Return the (X, Y) coordinate for the center point of the cell that contains the specified text.  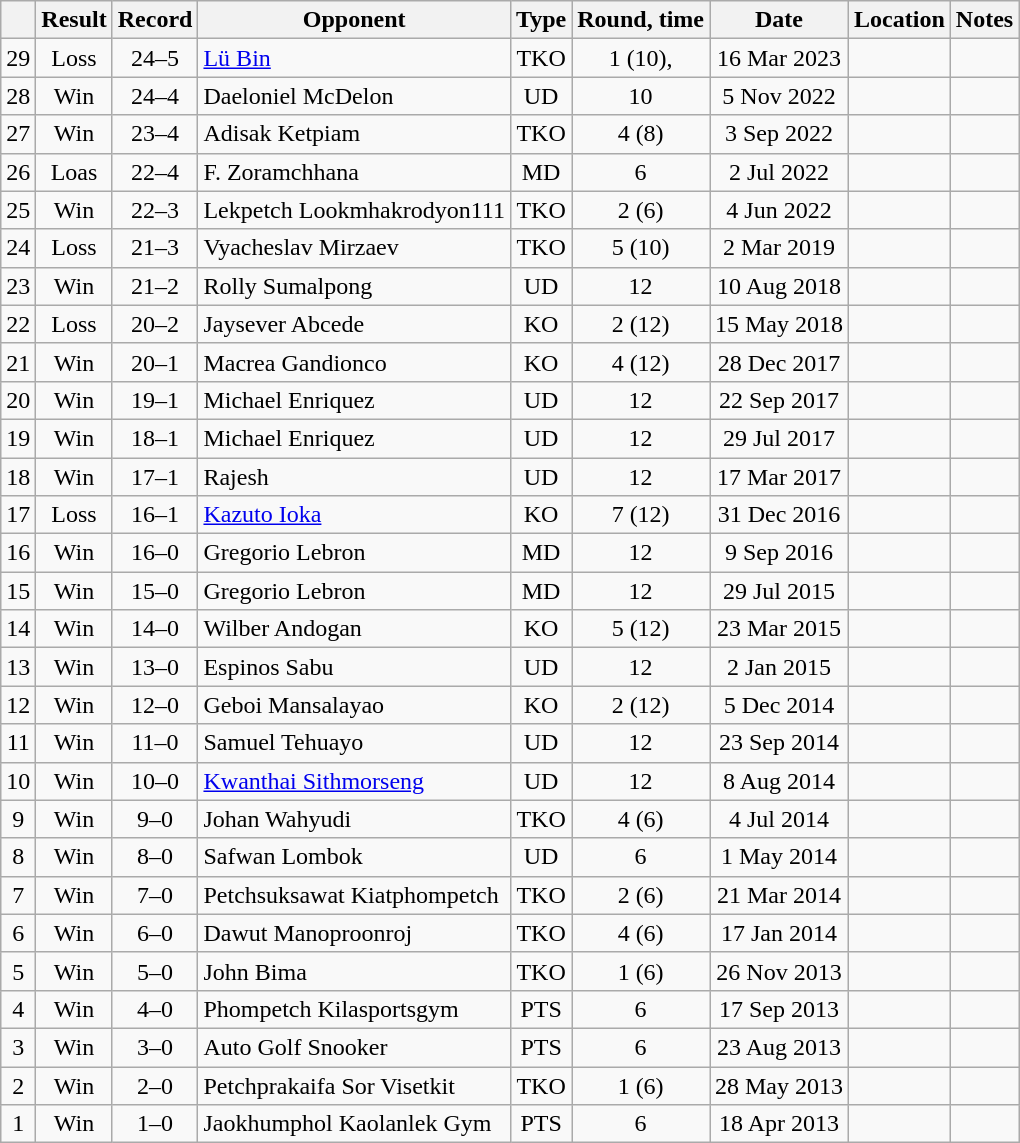
28 May 2013 (780, 1085)
7–0 (155, 895)
6–0 (155, 933)
19–1 (155, 400)
31 Dec 2016 (780, 515)
17–1 (155, 477)
Lü Bin (354, 58)
10 Aug 2018 (780, 286)
17 (18, 515)
Phompetch Kilasportsgym (354, 1009)
15–0 (155, 591)
11 (18, 743)
4 (12) (641, 362)
5 Dec 2014 (780, 705)
Vyacheslav Mirzaev (354, 248)
5 (18, 971)
18–1 (155, 438)
14 (18, 629)
21 Mar 2014 (780, 895)
Macrea Gandionco (354, 362)
Type (540, 20)
1 May 2014 (780, 857)
Notes (984, 20)
Record (155, 20)
Round, time (641, 20)
Johan Wahyudi (354, 819)
20–1 (155, 362)
5 (12) (641, 629)
2 Jul 2022 (780, 172)
29 Jul 2017 (780, 438)
24–5 (155, 58)
17 Sep 2013 (780, 1009)
16 Mar 2023 (780, 58)
15 May 2018 (780, 324)
24–4 (155, 96)
1 (18, 1124)
F. Zoramchhana (354, 172)
13–0 (155, 667)
24 (18, 248)
3–0 (155, 1047)
11–0 (155, 743)
15 (18, 591)
9 (18, 819)
21 (18, 362)
Safwan Lombok (354, 857)
3 Sep 2022 (780, 134)
Date (780, 20)
Jaysever Abcede (354, 324)
4 Jun 2022 (780, 210)
16–0 (155, 553)
10–0 (155, 781)
29 (18, 58)
19 (18, 438)
22 (18, 324)
Geboi Mansalayao (354, 705)
5–0 (155, 971)
4–0 (155, 1009)
18 (18, 477)
26 Nov 2013 (780, 971)
17 Jan 2014 (780, 933)
Daeloniel McDelon (354, 96)
12–0 (155, 705)
8 (18, 857)
28 (18, 96)
22 Sep 2017 (780, 400)
5 Nov 2022 (780, 96)
21–2 (155, 286)
Kazuto Ioka (354, 515)
23 Aug 2013 (780, 1047)
9–0 (155, 819)
Loas (74, 172)
Jaokhumphol Kaolanlek Gym (354, 1124)
20 (18, 400)
John Bima (354, 971)
Kwanthai Sithmorseng (354, 781)
2 Mar 2019 (780, 248)
25 (18, 210)
20–2 (155, 324)
23 Mar 2015 (780, 629)
4 Jul 2014 (780, 819)
4 (8) (641, 134)
7 (18, 895)
2–0 (155, 1085)
26 (18, 172)
28 Dec 2017 (780, 362)
23 (18, 286)
27 (18, 134)
7 (12) (641, 515)
23–4 (155, 134)
5 (10) (641, 248)
22–3 (155, 210)
Auto Golf Snooker (354, 1047)
8 Aug 2014 (780, 781)
8–0 (155, 857)
2 (18, 1085)
Location (900, 20)
29 Jul 2015 (780, 591)
22–4 (155, 172)
23 Sep 2014 (780, 743)
3 (18, 1047)
Wilber Andogan (354, 629)
18 Apr 2013 (780, 1124)
9 Sep 2016 (780, 553)
14–0 (155, 629)
Opponent (354, 20)
16–1 (155, 515)
21–3 (155, 248)
1 (10), (641, 58)
Adisak Ketpiam (354, 134)
Dawut Manoproonroj (354, 933)
Rolly Sumalpong (354, 286)
Result (74, 20)
2 Jan 2015 (780, 667)
Petchsuksawat Kiatphompetch (354, 895)
13 (18, 667)
Lekpetch Lookmhakrodyon111 (354, 210)
1–0 (155, 1124)
Espinos Sabu (354, 667)
Samuel Tehuayo (354, 743)
4 (18, 1009)
Petchprakaifa Sor Visetkit (354, 1085)
17 Mar 2017 (780, 477)
Rajesh (354, 477)
16 (18, 553)
